Scan for the cell matching the given text and deliver its [X, Y] coordinate at center. 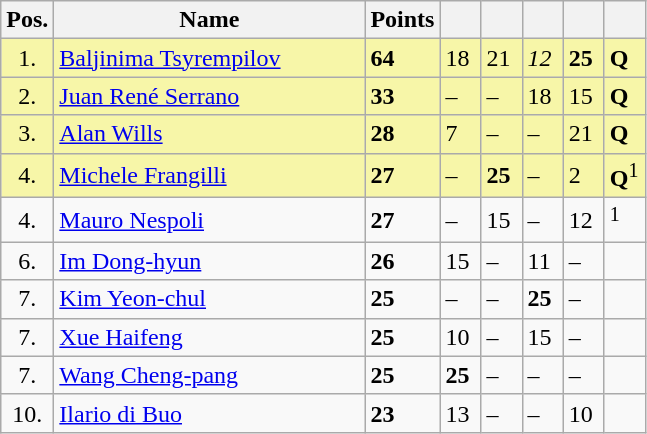
Q1 [624, 176]
1 [624, 220]
Pos. [28, 20]
64 [402, 58]
Baljinima Tsyrempilov [210, 58]
26 [402, 261]
6. [28, 261]
1. [28, 58]
33 [402, 96]
Wang Cheng-pang [210, 375]
10. [28, 413]
7 [460, 134]
Kim Yeon-chul [210, 299]
Name [210, 20]
11 [542, 261]
Im Dong-hyun [210, 261]
3. [28, 134]
Alan Wills [210, 134]
2 [584, 176]
28 [402, 134]
Mauro Nespoli [210, 220]
13 [460, 413]
Ilario di Buo [210, 413]
Juan René Serrano [210, 96]
Michele Frangilli [210, 176]
Points [402, 20]
Xue Haifeng [210, 337]
2. [28, 96]
23 [402, 413]
